Provide the (X, Y) coordinate of the cell's center where the given text is located.  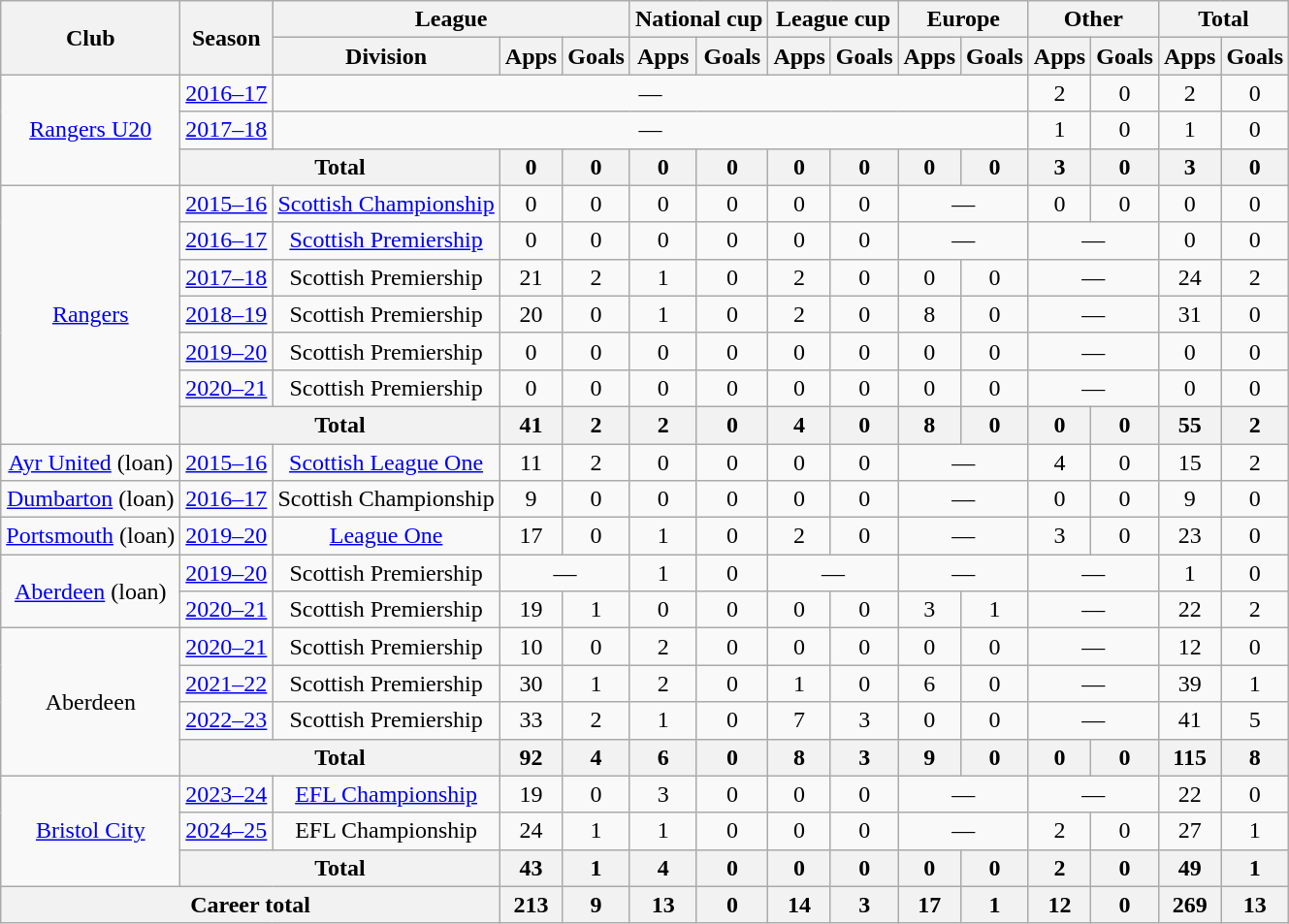
Season (227, 38)
115 (1189, 757)
2018–19 (227, 314)
Rangers (91, 314)
92 (531, 757)
League One (386, 536)
14 (799, 905)
2024–25 (227, 831)
21 (531, 277)
Rangers U20 (91, 130)
Club (91, 38)
Aberdeen (loan) (91, 591)
2022–23 (227, 720)
7 (799, 720)
213 (531, 905)
Scottish League One (386, 462)
31 (1189, 314)
269 (1189, 905)
Ayr United (loan) (91, 462)
33 (531, 720)
Aberdeen (91, 702)
Europe (963, 19)
Other (1093, 19)
League (452, 19)
27 (1189, 831)
Bristol City (91, 831)
43 (531, 868)
5 (1255, 720)
2021–22 (227, 684)
55 (1189, 425)
30 (531, 684)
National cup (698, 19)
23 (1189, 536)
2023–24 (227, 794)
Career total (250, 905)
10 (531, 647)
20 (531, 314)
11 (531, 462)
49 (1189, 868)
League cup (833, 19)
Division (386, 56)
39 (1189, 684)
Dumbarton (loan) (91, 499)
Portsmouth (loan) (91, 536)
15 (1189, 462)
